Determine the [X, Y] coordinate at the center of the cell enclosing the given text.  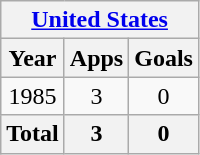
Year [33, 58]
Goals [164, 58]
Apps [96, 58]
United States [100, 20]
1985 [33, 96]
Total [33, 134]
